Extract the [X, Y] coordinate from the center of the cell holding the provided text.  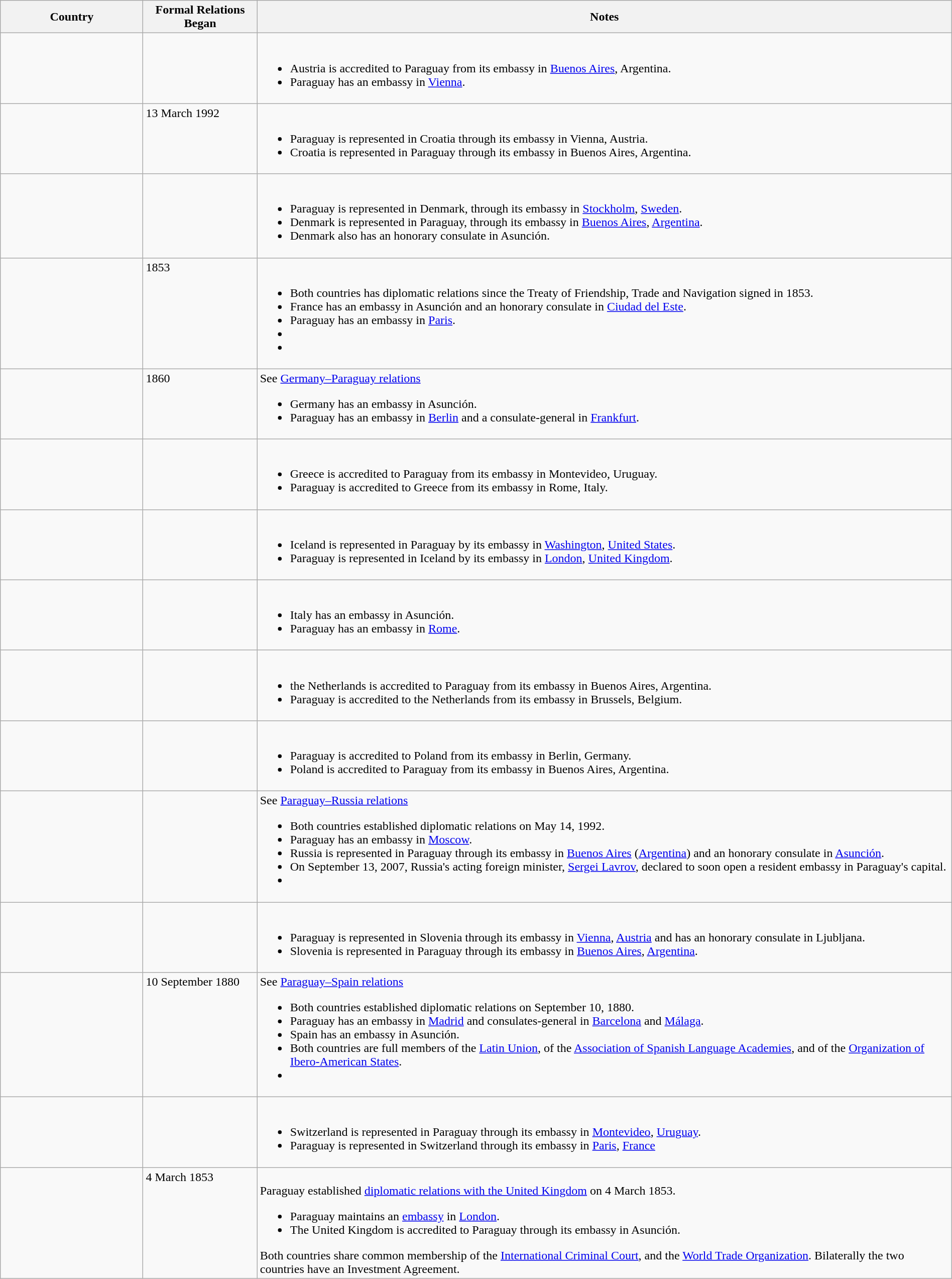
See Germany–Paraguay relationsGermany has an embassy in Asunción.Paraguay has an embassy in Berlin and a consulate-general in Frankfurt. [605, 404]
Country [72, 17]
13 March 1992 [200, 139]
Greece is accredited to Paraguay from its embassy in Montevideo, Uruguay.Paraguay is accredited to Greece from its embassy in Rome, Italy. [605, 474]
1860 [200, 404]
4 March 1853 [200, 1223]
10 September 1880 [200, 1035]
Formal Relations Began [200, 17]
1853 [200, 313]
Notes [605, 17]
Italy has an embassy in Asunción.Paraguay has an embassy in Rome. [605, 615]
Austria is accredited to Paraguay from its embassy in Buenos Aires, Argentina.Paraguay has an embassy in Vienna. [605, 68]
Paraguay is accredited to Poland from its embassy in Berlin, Germany.Poland is accredited to Paraguay from its embassy in Buenos Aires, Argentina. [605, 756]
